Locate the cell with the specified text and output its [x, y] center coordinate. 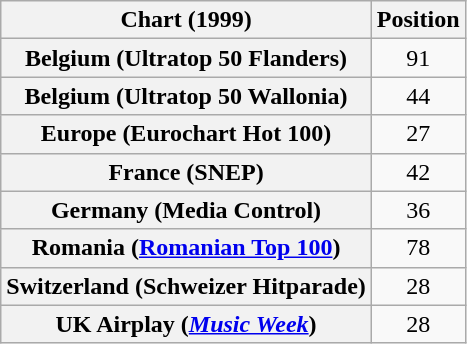
Position [418, 20]
44 [418, 96]
Belgium (Ultratop 50 Flanders) [186, 58]
78 [418, 248]
91 [418, 58]
France (SNEP) [186, 172]
Switzerland (Schweizer Hitparade) [186, 286]
Chart (1999) [186, 20]
42 [418, 172]
UK Airplay (Music Week) [186, 324]
Europe (Eurochart Hot 100) [186, 134]
Belgium (Ultratop 50 Wallonia) [186, 96]
27 [418, 134]
Romania (Romanian Top 100) [186, 248]
Germany (Media Control) [186, 210]
36 [418, 210]
